Locate the cell with the specified text and output its [x, y] center coordinate. 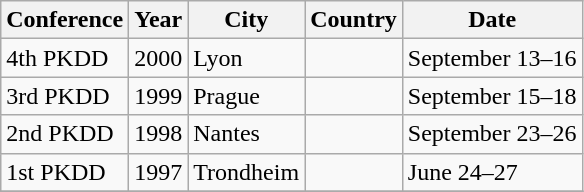
4th PKDD [65, 58]
2000 [158, 58]
1998 [158, 134]
Year [158, 20]
2nd PKDD [65, 134]
City [246, 20]
Nantes [246, 134]
Trondheim [246, 172]
June 24–27 [492, 172]
1st PKDD [65, 172]
September 13–16 [492, 58]
Date [492, 20]
Conference [65, 20]
1999 [158, 96]
Lyon [246, 58]
Prague [246, 96]
Country [354, 20]
September 15–18 [492, 96]
September 23–26 [492, 134]
3rd PKDD [65, 96]
1997 [158, 172]
